Return the [X, Y] coordinate for the center point of the cell that contains the specified text.  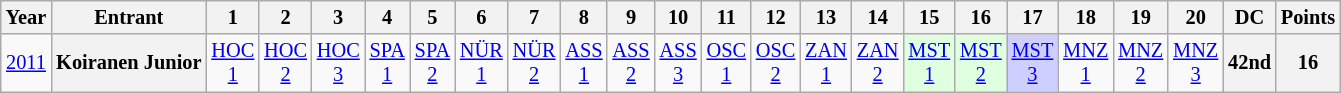
ASS2 [630, 63]
MST2 [981, 63]
17 [1033, 17]
11 [726, 17]
HOC3 [338, 63]
OSC2 [776, 63]
ASS3 [678, 63]
ASS1 [584, 63]
ZAN1 [826, 63]
MNZ2 [1140, 63]
Koiranen Junior [128, 63]
6 [482, 17]
19 [1140, 17]
10 [678, 17]
18 [1086, 17]
2 [286, 17]
5 [432, 17]
9 [630, 17]
Points [1308, 17]
MST3 [1033, 63]
13 [826, 17]
HOC1 [232, 63]
4 [388, 17]
14 [878, 17]
15 [929, 17]
20 [1196, 17]
NÜR2 [534, 63]
1 [232, 17]
OSC1 [726, 63]
ZAN2 [878, 63]
8 [584, 17]
SPA1 [388, 63]
42nd [1250, 63]
NÜR1 [482, 63]
12 [776, 17]
7 [534, 17]
SPA2 [432, 63]
MNZ3 [1196, 63]
MNZ1 [1086, 63]
2011 [26, 63]
DC [1250, 17]
HOC2 [286, 63]
Year [26, 17]
MST1 [929, 63]
Entrant [128, 17]
3 [338, 17]
